Detect which cell encompasses the target text, then output its (x, y) center coordinate. 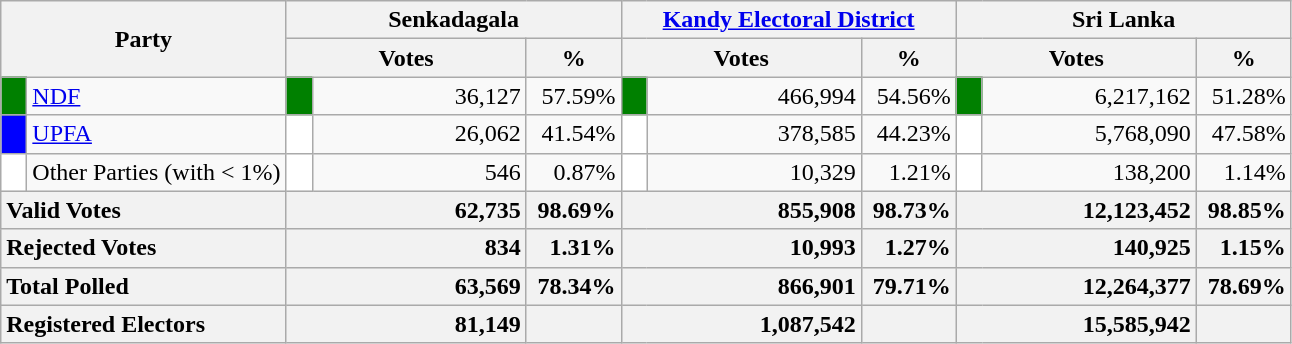
57.59% (574, 96)
63,569 (406, 286)
Senkadagala (454, 20)
78.34% (574, 286)
546 (419, 172)
Rejected Votes (144, 248)
1.31% (574, 248)
Valid Votes (144, 210)
NDF (156, 96)
62,735 (406, 210)
36,127 (419, 96)
44.23% (908, 134)
1.15% (1244, 248)
10,329 (754, 172)
Sri Lanka (1124, 20)
78.69% (1244, 286)
Other Parties (with < 1%) (156, 172)
Kandy Electoral District (788, 20)
140,925 (1076, 248)
79.71% (908, 286)
1.14% (1244, 172)
1.21% (908, 172)
Registered Electors (144, 324)
54.56% (908, 96)
12,123,452 (1076, 210)
98.85% (1244, 210)
98.73% (908, 210)
378,585 (754, 134)
466,994 (754, 96)
866,901 (741, 286)
Total Polled (144, 286)
1,087,542 (741, 324)
Party (144, 39)
10,993 (741, 248)
0.87% (574, 172)
98.69% (574, 210)
41.54% (574, 134)
5,768,090 (1089, 134)
138,200 (1089, 172)
81,149 (406, 324)
1.27% (908, 248)
834 (406, 248)
6,217,162 (1089, 96)
15,585,942 (1076, 324)
26,062 (419, 134)
47.58% (1244, 134)
UPFA (156, 134)
12,264,377 (1076, 286)
855,908 (741, 210)
51.28% (1244, 96)
